Capture the cell that displays the provided text and extract its [x, y] central coordinate. 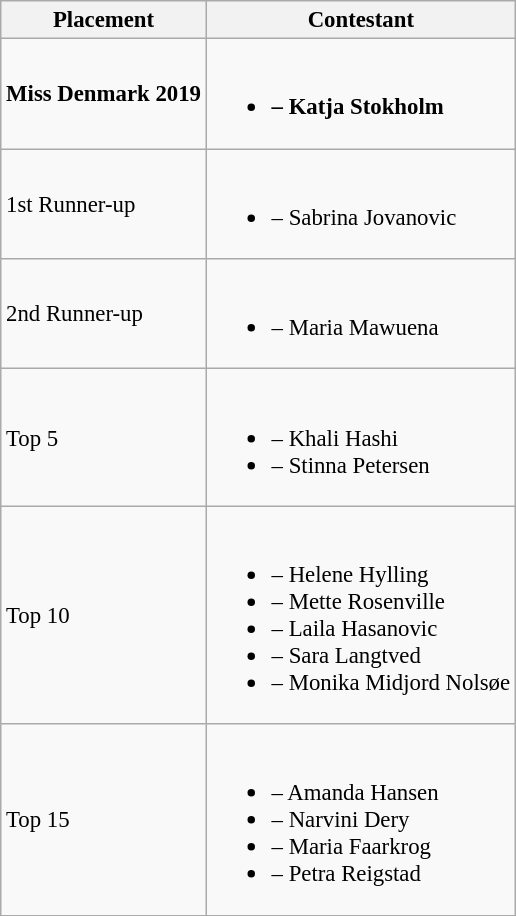
Top 10 [104, 615]
– Amanda Hansen – Narvini Dery – Maria Faarkrog – Petra Reigstad [360, 820]
Top 15 [104, 820]
– Maria Mawuena [360, 314]
2nd Runner-up [104, 314]
1st Runner-up [104, 204]
– Khali Hashi – Stinna Petersen [360, 438]
Contestant [360, 20]
Placement [104, 20]
Top 5 [104, 438]
– Katja Stokholm [360, 94]
Miss Denmark 2019 [104, 94]
– Helene Hylling – Mette Rosenville – Laila Hasanovic – Sara Langtved – Monika Midjord Nolsøe [360, 615]
– Sabrina Jovanovic [360, 204]
